Locate the cell with the specified text and output its (x, y) center coordinate. 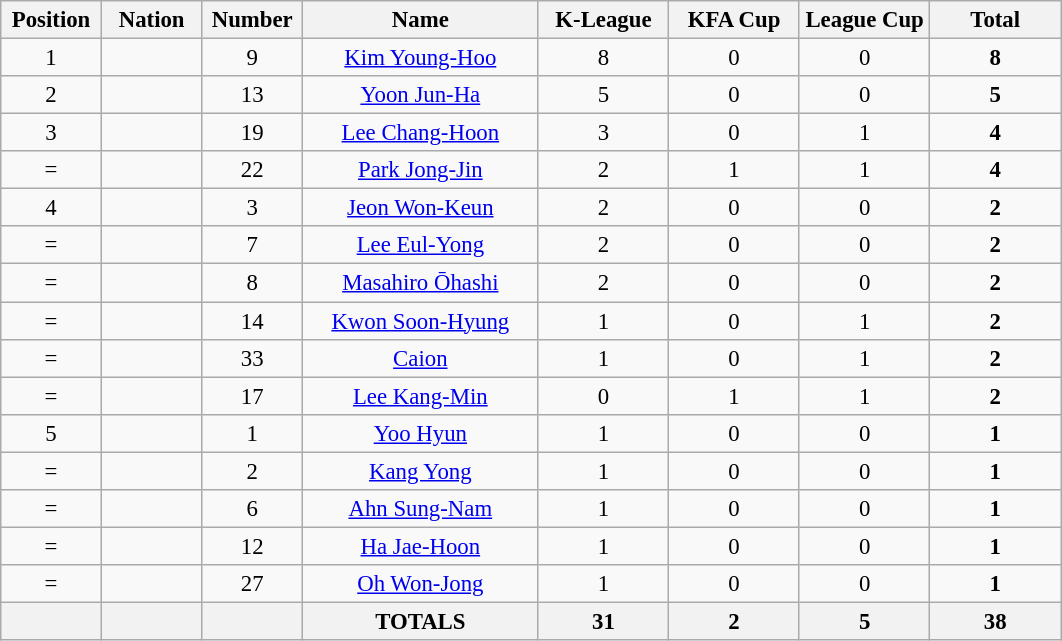
KFA Cup (734, 20)
Masahiro Ōhashi (421, 283)
6 (252, 509)
Kim Young-Hoo (421, 58)
Position (52, 20)
9 (252, 58)
13 (252, 95)
14 (252, 321)
Lee Kang-Min (421, 396)
Lee Chang-Hoon (421, 133)
Oh Won-Jong (421, 584)
Jeon Won-Keun (421, 208)
17 (252, 396)
Nation (152, 20)
38 (996, 621)
Kang Yong (421, 471)
Ahn Sung-Nam (421, 509)
Name (421, 20)
19 (252, 133)
Number (252, 20)
Park Jong-Jin (421, 170)
TOTALS (421, 621)
33 (252, 358)
22 (252, 170)
12 (252, 546)
Total (996, 20)
Yoon Jun-Ha (421, 95)
Caion (421, 358)
31 (604, 621)
Yoo Hyun (421, 433)
7 (252, 245)
League Cup (864, 20)
Lee Eul-Yong (421, 245)
27 (252, 584)
K-League (604, 20)
Ha Jae-Hoon (421, 546)
Kwon Soon-Hyung (421, 321)
